Locate the cell with the specified text and output its [x, y] center coordinate. 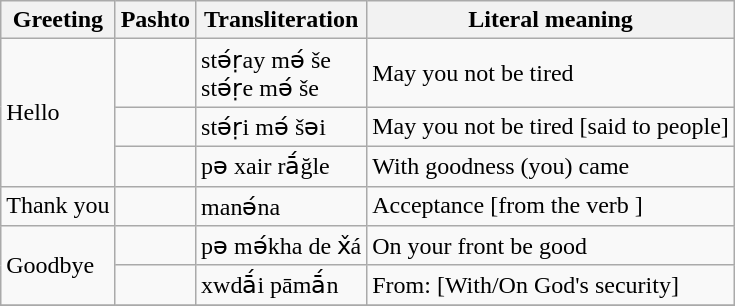
May you not be tired [said to people] [551, 127]
With goodness (you) came [551, 166]
pə mә́kha de x̌á [282, 246]
Acceptance [from the verb ] [551, 206]
Hello [58, 112]
Literal meaning [551, 20]
stә́ṛay mә́ šestә́ṛe mә́ še [282, 73]
pə xair rā́ğle [282, 166]
stә́ṛi mә́ šəi [282, 127]
From: [With/On God's security] [551, 285]
manә́na [282, 206]
xwdā́i pāmā́n [282, 285]
Pashto [155, 20]
Greeting [58, 20]
Transliteration [282, 20]
On your front be good [551, 246]
Goodbye [58, 266]
May you not be tired [551, 73]
Thank you [58, 206]
